Extract the [X, Y] coordinate from the center of the cell holding the provided text.  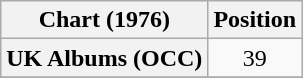
39 [255, 58]
Chart (1976) [104, 20]
UK Albums (OCC) [104, 58]
Position [255, 20]
